Extract the [X, Y] coordinate from the center of the cell holding the provided text.  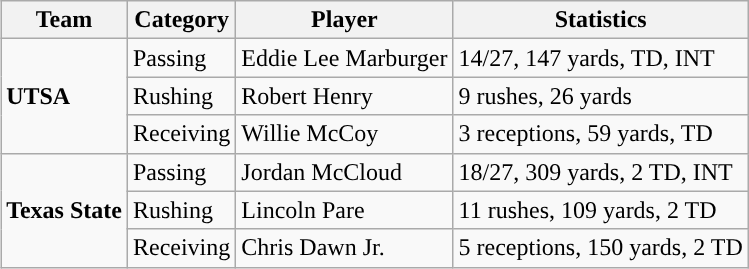
14/27, 147 yards, TD, INT [600, 58]
Player [344, 20]
Chris Dawn Jr. [344, 248]
18/27, 309 yards, 2 TD, INT [600, 172]
Texas State [64, 210]
Team [64, 20]
Eddie Lee Marburger [344, 58]
Jordan McCloud [344, 172]
Category [181, 20]
9 rushes, 26 yards [600, 96]
5 receptions, 150 yards, 2 TD [600, 248]
Statistics [600, 20]
Robert Henry [344, 96]
Lincoln Pare [344, 210]
UTSA [64, 96]
3 receptions, 59 yards, TD [600, 134]
11 rushes, 109 yards, 2 TD [600, 210]
Willie McCoy [344, 134]
